Return the [X, Y] coordinate for the center point of the cell that contains the specified text.  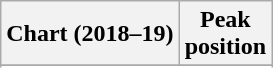
Chart (2018–19) [90, 34]
Peak position [225, 34]
